Provide the (X, Y) coordinate of the cell's center where the given text is located.  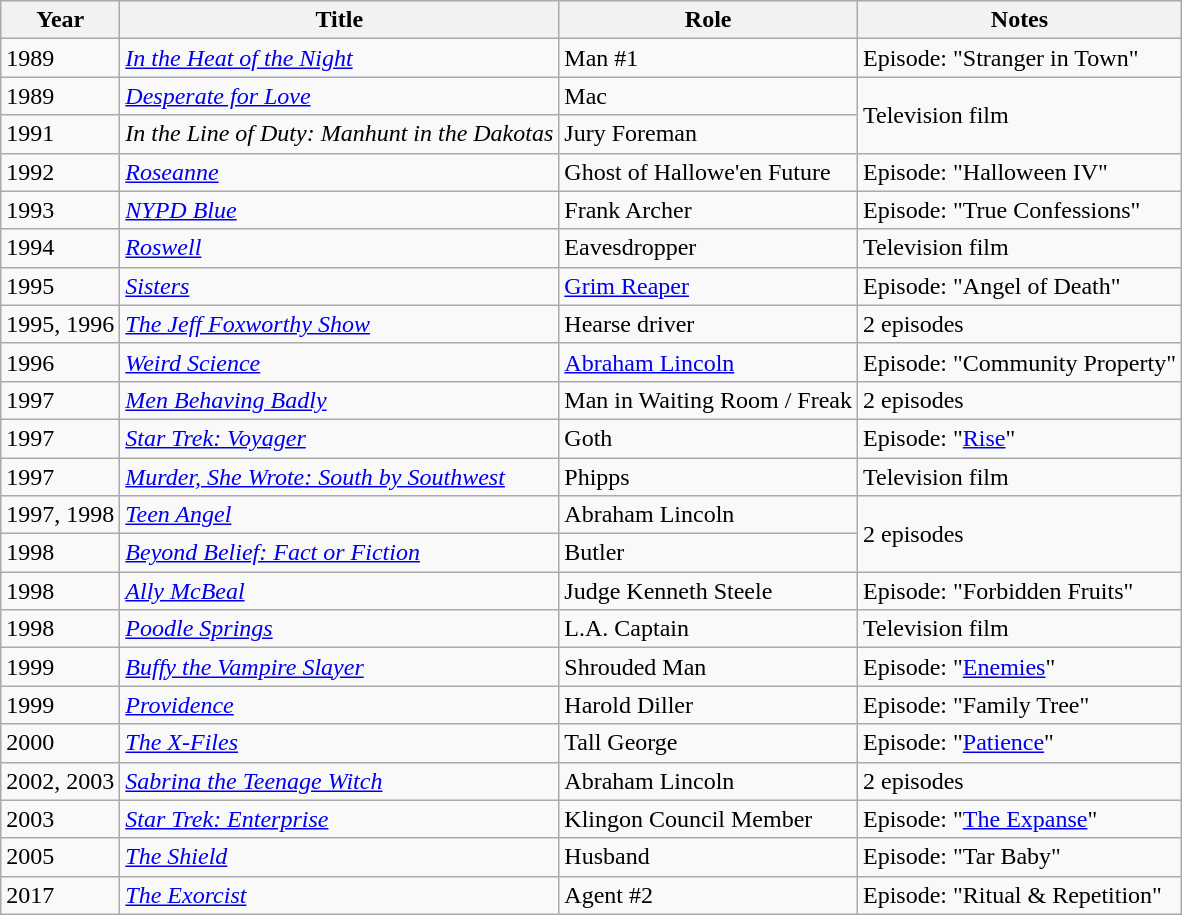
Grim Reaper (708, 286)
Title (340, 20)
Goth (708, 438)
Episode: "Rise" (1019, 438)
L.A. Captain (708, 629)
NYPD Blue (340, 210)
The Exorcist (340, 895)
Episode: "Forbidden Fruits" (1019, 591)
2005 (60, 857)
Episode: "Family Tree" (1019, 705)
Agent #2 (708, 895)
Phipps (708, 477)
Jury Foreman (708, 134)
1994 (60, 248)
Episode: "True Confessions" (1019, 210)
Episode: "Halloween IV" (1019, 172)
Buffy the Vampire Slayer (340, 667)
The X-Files (340, 743)
Episode: "The Expanse" (1019, 819)
Shrouded Man (708, 667)
Episode: "Enemies" (1019, 667)
Man in Waiting Room / Freak (708, 400)
Episode: "Patience" (1019, 743)
Murder, She Wrote: South by Southwest (340, 477)
Episode: "Ritual & Repetition" (1019, 895)
2003 (60, 819)
Husband (708, 857)
Notes (1019, 20)
1996 (60, 362)
Year (60, 20)
Episode: "Community Property" (1019, 362)
Man #1 (708, 58)
Star Trek: Enterprise (340, 819)
Role (708, 20)
Butler (708, 553)
In the Line of Duty: Manhunt in the Dakotas (340, 134)
Sabrina the Teenage Witch (340, 781)
Episode: "Stranger in Town" (1019, 58)
1997, 1998 (60, 515)
1993 (60, 210)
2000 (60, 743)
Frank Archer (708, 210)
The Shield (340, 857)
Beyond Belief: Fact or Fiction (340, 553)
In the Heat of the Night (340, 58)
Teen Angel (340, 515)
Ally McBeal (340, 591)
Men Behaving Badly (340, 400)
Klingon Council Member (708, 819)
Tall George (708, 743)
2017 (60, 895)
Desperate for Love (340, 96)
Roseanne (340, 172)
Roswell (340, 248)
Harold Diller (708, 705)
Judge Kenneth Steele (708, 591)
Star Trek: Voyager (340, 438)
1995, 1996 (60, 324)
Episode: "Tar Baby" (1019, 857)
Poodle Springs (340, 629)
2002, 2003 (60, 781)
Hearse driver (708, 324)
The Jeff Foxworthy Show (340, 324)
Weird Science (340, 362)
Mac (708, 96)
Ghost of Hallowe'en Future (708, 172)
Providence (340, 705)
Sisters (340, 286)
1992 (60, 172)
Eavesdropper (708, 248)
1991 (60, 134)
1995 (60, 286)
Episode: "Angel of Death" (1019, 286)
